Return [x, y] of the center of cell containing provided text 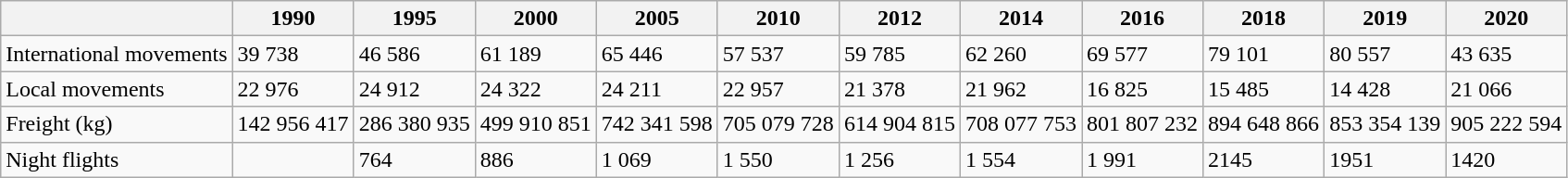
894 648 866 [1264, 124]
142 956 417 [292, 124]
62 260 [1020, 54]
1 991 [1142, 159]
2000 [535, 19]
Night flights [117, 159]
705 079 728 [778, 124]
2020 [1507, 19]
853 354 139 [1385, 124]
1 069 [657, 159]
1 554 [1020, 159]
708 077 753 [1020, 124]
46 586 [415, 54]
2016 [1142, 19]
2019 [1385, 19]
International movements [117, 54]
1 550 [778, 159]
286 380 935 [415, 124]
Freight (kg) [117, 124]
22 976 [292, 89]
2145 [1264, 159]
79 101 [1264, 54]
65 446 [657, 54]
21 378 [900, 89]
24 211 [657, 89]
59 785 [900, 54]
15 485 [1264, 89]
24 912 [415, 89]
742 341 598 [657, 124]
43 635 [1507, 54]
57 537 [778, 54]
16 825 [1142, 89]
2012 [900, 19]
61 189 [535, 54]
22 957 [778, 89]
2018 [1264, 19]
905 222 594 [1507, 124]
1 256 [900, 159]
1990 [292, 19]
1420 [1507, 159]
764 [415, 159]
499 910 851 [535, 124]
2010 [778, 19]
614 904 815 [900, 124]
69 577 [1142, 54]
Local movements [117, 89]
886 [535, 159]
21 066 [1507, 89]
80 557 [1385, 54]
2014 [1020, 19]
14 428 [1385, 89]
24 322 [535, 89]
39 738 [292, 54]
801 807 232 [1142, 124]
2005 [657, 19]
21 962 [1020, 89]
1951 [1385, 159]
1995 [415, 19]
